For the text-containing cell, return its midpoint in (X, Y) coordinate format. 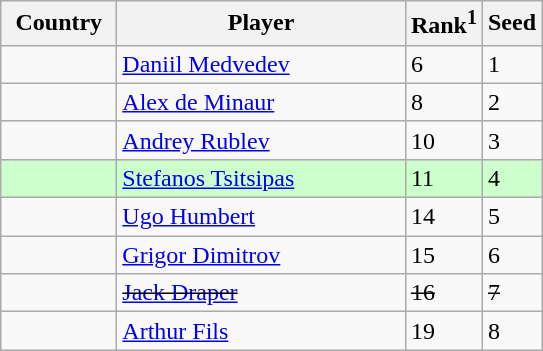
7 (512, 293)
Player (262, 24)
Jack Draper (262, 293)
15 (444, 255)
Seed (512, 24)
Stefanos Tsitsipas (262, 178)
2 (512, 102)
4 (512, 178)
3 (512, 140)
Rank1 (444, 24)
Ugo Humbert (262, 217)
1 (512, 64)
11 (444, 178)
5 (512, 217)
19 (444, 331)
Andrey Rublev (262, 140)
Arthur Fils (262, 331)
Daniil Medvedev (262, 64)
Country (59, 24)
Grigor Dimitrov (262, 255)
14 (444, 217)
16 (444, 293)
10 (444, 140)
Alex de Minaur (262, 102)
